Detect which cell encompasses the target text, then output its (X, Y) center coordinate. 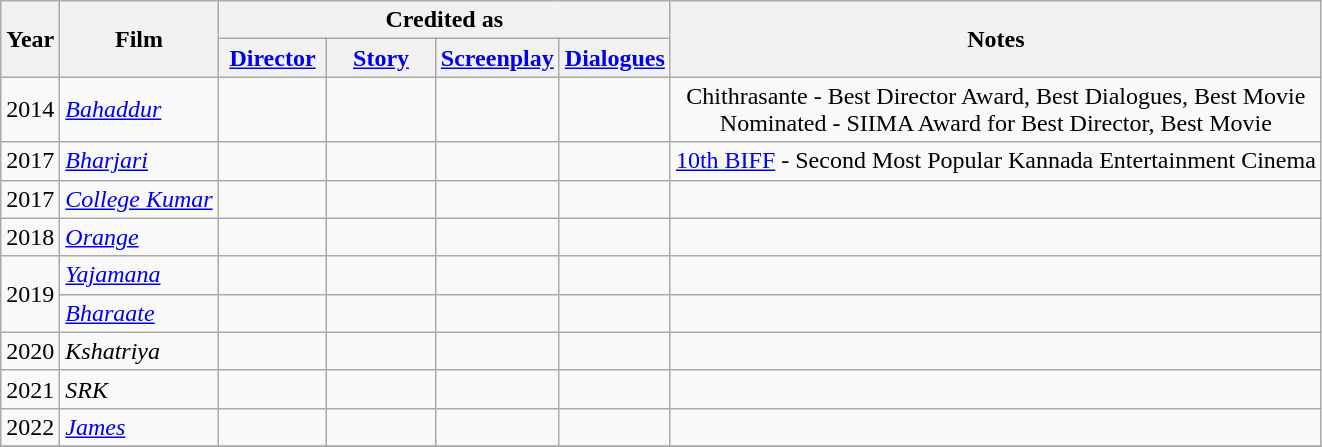
SRK (139, 389)
Notes (996, 39)
Credited as (444, 20)
Orange (139, 237)
Film (139, 39)
College Kumar (139, 199)
2019 (30, 294)
Chithrasante - Best Director Award, Best Dialogues, Best Movie Nominated - SIIMA Award for Best Director, Best Movie (996, 110)
Screenplay (497, 58)
2022 (30, 427)
2014 (30, 110)
Bharaate (139, 313)
Dialogues (614, 58)
2018 (30, 237)
Kshatriya (139, 351)
2021 (30, 389)
Director (272, 58)
10th BIFF - Second Most Popular Kannada Entertainment Cinema (996, 161)
Story (382, 58)
2020 (30, 351)
Yajamana (139, 275)
Bahaddur (139, 110)
James (139, 427)
Year (30, 39)
Bharjari (139, 161)
